Return the (X, Y) coordinate for the center point of the cell that contains the specified text.  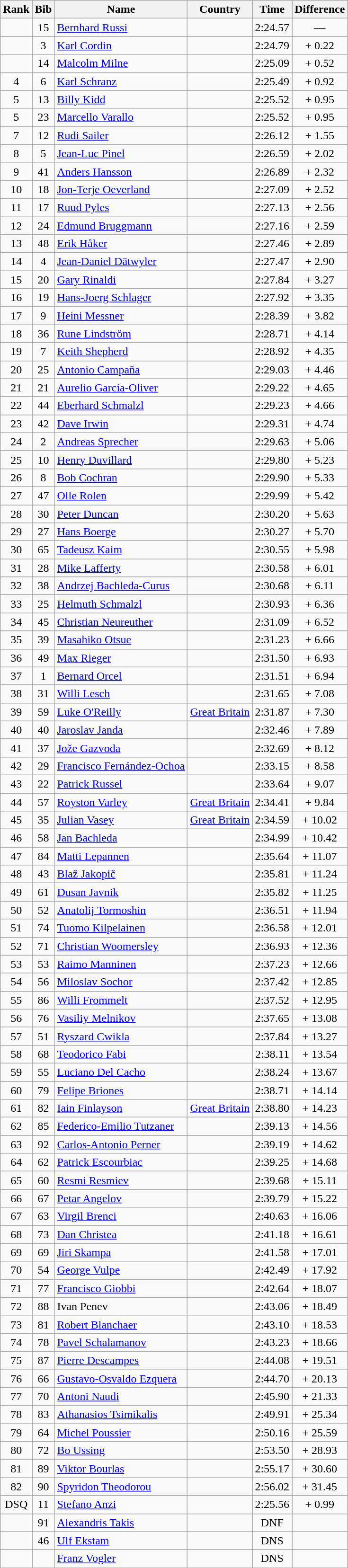
Michel Poussier (121, 1433)
Bernhard Russi (121, 27)
2:38.71 (272, 1090)
Iain Finlayson (121, 1108)
Franz Vogler (121, 1559)
2:31.23 (272, 640)
+ 16.06 (320, 1216)
2:31.51 (272, 676)
Virgil Brenci (121, 1216)
Viktor Bourlas (121, 1469)
Athanasios Tsimikalis (121, 1415)
Willi Frommelt (121, 1000)
+ 30.60 (320, 1469)
26 (16, 478)
Dave Irwin (121, 424)
Rudi Sailer (121, 135)
+ 0.22 (320, 45)
Country (220, 9)
DSQ (16, 1505)
2:29.22 (272, 388)
2:25.49 (272, 81)
Peter Duncan (121, 514)
83 (44, 1415)
+ 31.45 (320, 1487)
+ 13.27 (320, 1036)
Antoni Naudi (121, 1397)
+ 11.07 (320, 856)
Heini Messner (121, 316)
Anatolij Tormoshin (121, 910)
Karl Cordin (121, 45)
Eberhard Schmalzl (121, 406)
+ 11.25 (320, 892)
+ 7.30 (320, 712)
+ 0.52 (320, 63)
Jean-Luc Pinel (121, 153)
Mike Lafferty (121, 568)
Max Rieger (121, 658)
2:27.46 (272, 244)
2:43.23 (272, 1342)
2:43.10 (272, 1324)
+ 18.66 (320, 1342)
+ 4.35 (320, 352)
2:25.09 (272, 63)
Edmund Bruggmann (121, 226)
2:31.65 (272, 694)
Robert Blanchaer (121, 1324)
2:37.52 (272, 1000)
Helmuth Schmalzl (121, 604)
Raimo Manninen (121, 964)
33 (16, 604)
Masahiko Otsue (121, 640)
2:37.84 (272, 1036)
+ 3.35 (320, 298)
Malcolm Milne (121, 63)
Name (121, 9)
Stefano Anzi (121, 1505)
Carlos-Antonio Perner (121, 1144)
2:29.23 (272, 406)
Bib (44, 9)
2:26.12 (272, 135)
Royston Varley (121, 802)
+ 10.02 (320, 820)
Bernard Orcel (121, 676)
+ 28.93 (320, 1451)
84 (44, 856)
2:34.99 (272, 838)
+ 8.12 (320, 748)
2:39.68 (272, 1180)
Willi Lesch (121, 694)
2:27.47 (272, 262)
+ 2.32 (320, 171)
+ 25.34 (320, 1415)
2:30.55 (272, 550)
+ 6.94 (320, 676)
2:37.42 (272, 982)
Anders Hansson (121, 171)
+ 12.01 (320, 928)
Bob Cochran (121, 478)
+ 14.68 (320, 1162)
2:41.58 (272, 1252)
Matti Lepannen (121, 856)
32 (16, 586)
85 (44, 1126)
2:30.58 (272, 568)
2:28.71 (272, 334)
34 (16, 622)
+ 6.66 (320, 640)
2:44.08 (272, 1360)
George Vulpe (121, 1270)
Gary Rinaldi (121, 280)
+ 9.07 (320, 784)
2:31.09 (272, 622)
+ 15.22 (320, 1198)
88 (44, 1306)
86 (44, 1000)
2:32.46 (272, 730)
Keith Shepherd (121, 352)
+ 7.89 (320, 730)
+ 0.92 (320, 81)
+ 12.66 (320, 964)
— (320, 27)
2:34.41 (272, 802)
2:33.15 (272, 766)
Aurelio García-Oliver (121, 388)
+ 4.65 (320, 388)
2:29.31 (272, 424)
Ivan Penev (121, 1306)
2:27.16 (272, 226)
+ 6.11 (320, 586)
+ 6.93 (320, 658)
2:50.16 (272, 1433)
2:40.63 (272, 1216)
Jiri Skampa (121, 1252)
2:37.23 (272, 964)
Petar Angelov (121, 1198)
2:37.65 (272, 1018)
2:42.49 (272, 1270)
+ 6.01 (320, 568)
+ 2.59 (320, 226)
+ 11.94 (320, 910)
+ 5.63 (320, 514)
Time (272, 9)
Alexandris Takis (121, 1523)
2:24.79 (272, 45)
Marcello Varallo (121, 117)
+ 2.56 (320, 207)
+ 5.98 (320, 550)
50 (16, 910)
Patrick Escourbiac (121, 1162)
+ 12.36 (320, 946)
+ 3.82 (320, 316)
Patrick Russel (121, 784)
2:27.92 (272, 298)
+ 16.61 (320, 1234)
Henry Duvillard (121, 460)
2:30.68 (272, 586)
+ 5.70 (320, 532)
2:36.93 (272, 946)
Hans Boerge (121, 532)
2:55.17 (272, 1469)
+ 6.36 (320, 604)
Ulf Ekstam (121, 1541)
2:39.19 (272, 1144)
6 (44, 81)
2:27.09 (272, 189)
87 (44, 1360)
2:49.91 (272, 1415)
2:35.64 (272, 856)
Spyridon Theodorou (121, 1487)
2:53.50 (272, 1451)
Rank (16, 9)
Jon-Terje Oeverland (121, 189)
2:29.80 (272, 460)
+ 13.54 (320, 1054)
Dan Christea (121, 1234)
+ 4.46 (320, 370)
+ 2.89 (320, 244)
Jože Gazvoda (121, 748)
+ 2.90 (320, 262)
+ 12.95 (320, 1000)
Pierre Descampes (121, 1360)
+ 12.85 (320, 982)
2:29.63 (272, 442)
Francisco Giobbi (121, 1288)
2:29.03 (272, 370)
Hans-Joerg Schlager (121, 298)
2:27.84 (272, 280)
+ 18.53 (320, 1324)
2:39.25 (272, 1162)
92 (44, 1144)
Erik Håker (121, 244)
1 (44, 676)
Resmi Resmiev (121, 1180)
Teodorico Fabi (121, 1054)
2:27.13 (272, 207)
2:38.24 (272, 1072)
2:56.02 (272, 1487)
2:33.64 (272, 784)
2:32.69 (272, 748)
2:28.92 (272, 352)
2:24.57 (272, 27)
2:30.27 (272, 532)
Jan Bachleda (121, 838)
+ 14.56 (320, 1126)
2:45.90 (272, 1397)
Felipe Briones (121, 1090)
Ruud Pyles (121, 207)
+ 14.62 (320, 1144)
Miloslav Sochor (121, 982)
Dusan Javnik (121, 892)
2:34.59 (272, 820)
Vasiliy Melnikov (121, 1018)
2:35.82 (272, 892)
+ 3.27 (320, 280)
Ryszard Cwikla (121, 1036)
Blaž Jakopič (121, 874)
2:39.13 (272, 1126)
Jaroslav Janda (121, 730)
89 (44, 1469)
2:38.80 (272, 1108)
2:29.90 (272, 478)
Andrzej Bachleda-Curus (121, 586)
Federico-Emilio Tutzaner (121, 1126)
+ 18.07 (320, 1288)
16 (16, 298)
Christian Neureuther (121, 622)
Christian Woomersley (121, 946)
Rune Lindström (121, 334)
+ 21.33 (320, 1397)
2:44.70 (272, 1379)
2:30.93 (272, 604)
+ 8.58 (320, 766)
Difference (320, 9)
2:26.89 (272, 171)
2:25.56 (272, 1505)
2:36.51 (272, 910)
+ 10.42 (320, 838)
Andreas Sprecher (121, 442)
90 (44, 1487)
2:38.11 (272, 1054)
+ 1.55 (320, 135)
2:35.81 (272, 874)
Pavel Schalamanov (121, 1342)
Olle Rolen (121, 496)
Karl Schranz (121, 81)
2:28.39 (272, 316)
+ 0.99 (320, 1505)
+ 15.11 (320, 1180)
+ 18.49 (320, 1306)
+ 5.33 (320, 478)
+ 14.14 (320, 1090)
2:39.79 (272, 1198)
2:30.20 (272, 514)
+ 13.67 (320, 1072)
+ 5.23 (320, 460)
Luke O'Reilly (121, 712)
Antonio Campaña (121, 370)
+ 13.08 (320, 1018)
+ 25.59 (320, 1433)
2:41.18 (272, 1234)
+ 5.42 (320, 496)
Tadeusz Kaim (121, 550)
+ 14.23 (320, 1108)
2:26.59 (272, 153)
2:36.58 (272, 928)
+ 19.51 (320, 1360)
+ 7.08 (320, 694)
+ 2.02 (320, 153)
Francisco Fernández-Ochoa (121, 766)
2:42.64 (272, 1288)
2:31.87 (272, 712)
Luciano Del Cacho (121, 1072)
80 (16, 1451)
Julian Vasey (121, 820)
+ 11.24 (320, 874)
+ 4.66 (320, 406)
+ 5.06 (320, 442)
+ 4.74 (320, 424)
+ 17.01 (320, 1252)
+ 6.52 (320, 622)
DNF (272, 1523)
3 (44, 45)
91 (44, 1523)
Billy Kidd (121, 99)
+ 4.14 (320, 334)
+ 9.84 (320, 802)
+ 20.13 (320, 1379)
+ 17.92 (320, 1270)
Jean-Daniel Dätwyler (121, 262)
2:43.06 (272, 1306)
+ 2.52 (320, 189)
75 (16, 1360)
2 (44, 442)
2:29.99 (272, 496)
2:31.50 (272, 658)
Gustavo-Osvaldo Ezquera (121, 1379)
Bo Ussing (121, 1451)
Tuomo Kilpelainen (121, 928)
